Return (x, y) of the center of cell containing provided text 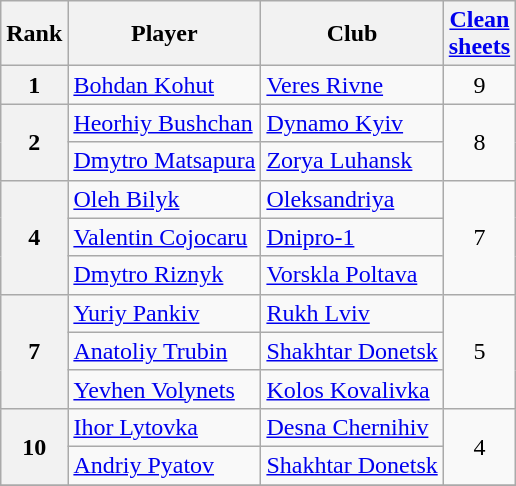
Heorhiy Bushchan (164, 123)
Zorya Luhansk (352, 161)
Player (164, 34)
Dynamo Kyiv (352, 123)
Oleksandriya (352, 199)
Andriy Pyatov (164, 465)
Dnipro-1 (352, 237)
2 (34, 142)
Kolos Kovalivka (352, 389)
1 (34, 85)
Dmytro Riznyk (164, 275)
Anatoliy Trubin (164, 351)
Desna Chernihiv (352, 427)
Ihor Lytovka (164, 427)
Rank (34, 34)
Yuriy Pankiv (164, 313)
Bohdan Kohut (164, 85)
9 (479, 85)
Valentin Cojocaru (164, 237)
Veres Rivne (352, 85)
Rukh Lviv (352, 313)
Dmytro Matsapura (164, 161)
8 (479, 142)
Vorskla Poltava (352, 275)
5 (479, 351)
Cleansheets (479, 34)
10 (34, 446)
Yevhen Volynets (164, 389)
Oleh Bilyk (164, 199)
Club (352, 34)
